Detect which cell encompasses the target text, then output its (X, Y) center coordinate. 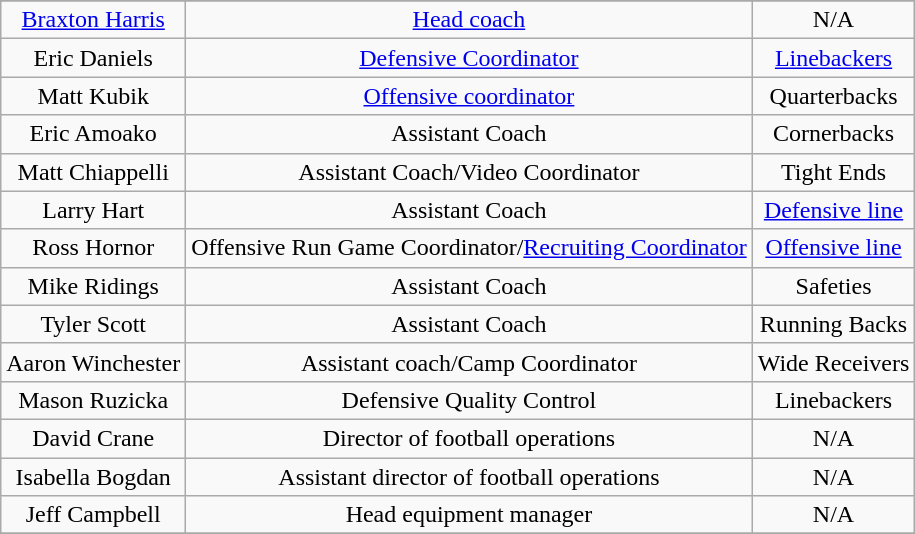
Defensive Quality Control (470, 400)
Cornerbacks (834, 134)
Matt Kubik (94, 96)
Mason Ruzicka (94, 400)
Jeff Campbell (94, 515)
Mike Ridings (94, 286)
Director of football operations (470, 438)
Assistant coach/Camp Coordinator (470, 362)
Quarterbacks (834, 96)
Head coach (470, 20)
Wide Receivers (834, 362)
Assistant director of football operations (470, 477)
Tight Ends (834, 172)
David Crane (94, 438)
Defensive Coordinator (470, 58)
Larry Hart (94, 210)
Running Backs (834, 324)
Safeties (834, 286)
Offensive line (834, 248)
Defensive line (834, 210)
Head equipment manager (470, 515)
Isabella Bogdan (94, 477)
Braxton Harris (94, 20)
Ross Hornor (94, 248)
Matt Chiappelli (94, 172)
Aaron Winchester (94, 362)
Offensive coordinator (470, 96)
Offensive Run Game Coordinator/Recruiting Coordinator (470, 248)
Tyler Scott (94, 324)
Eric Daniels (94, 58)
Assistant Coach/Video Coordinator (470, 172)
Eric Amoako (94, 134)
